For the text-containing cell, return its midpoint in [X, Y] coordinate format. 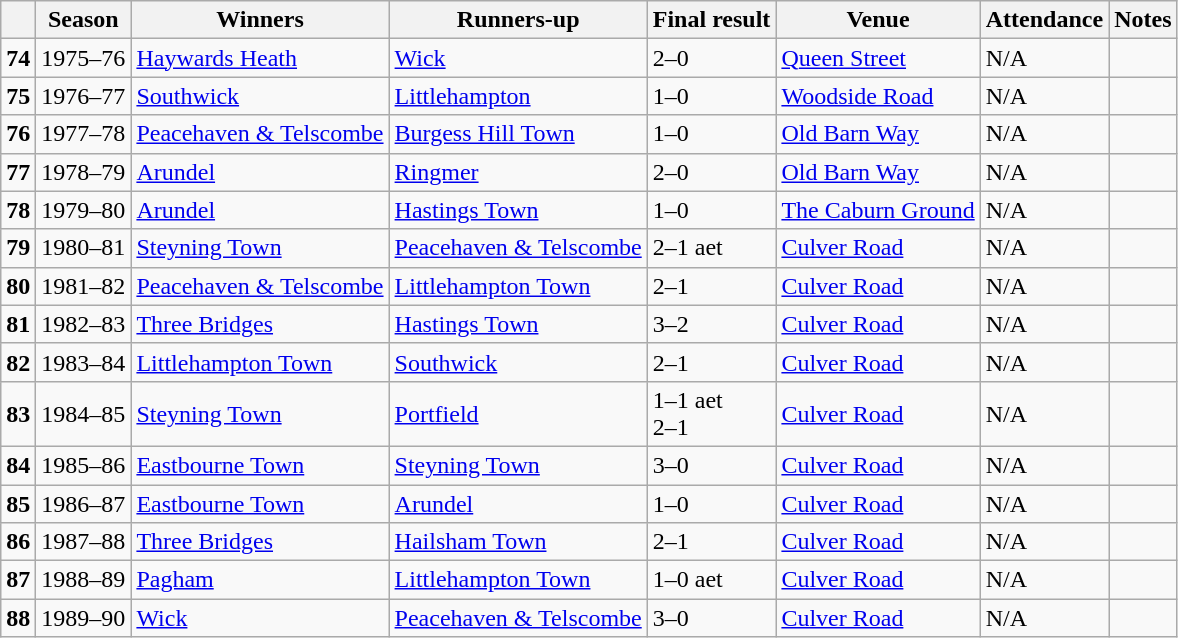
Portfield [518, 414]
Pagham [260, 580]
Hailsham Town [518, 542]
Attendance [1044, 20]
75 [18, 96]
Burgess Hill Town [518, 134]
Littlehampton [518, 96]
74 [18, 58]
86 [18, 542]
Notes [1143, 20]
79 [18, 248]
1982–83 [84, 324]
76 [18, 134]
1981–82 [84, 286]
1–1 aet2–1 [712, 414]
Runners-up [518, 20]
81 [18, 324]
Season [84, 20]
Queen Street [878, 58]
78 [18, 210]
Winners [260, 20]
1976–77 [84, 96]
1985–86 [84, 465]
80 [18, 286]
1989–90 [84, 618]
1–0 aet [712, 580]
85 [18, 503]
Ringmer [518, 172]
The Caburn Ground [878, 210]
2–1 aet [712, 248]
84 [18, 465]
Final result [712, 20]
3–2 [712, 324]
1979–80 [84, 210]
1983–84 [84, 362]
87 [18, 580]
88 [18, 618]
1987–88 [84, 542]
1988–89 [84, 580]
1978–79 [84, 172]
1977–78 [84, 134]
1980–81 [84, 248]
Haywards Heath [260, 58]
Venue [878, 20]
Woodside Road [878, 96]
1986–87 [84, 503]
83 [18, 414]
77 [18, 172]
1975–76 [84, 58]
82 [18, 362]
1984–85 [84, 414]
